Return the [x, y] coordinate for the center point of the cell that contains the specified text.  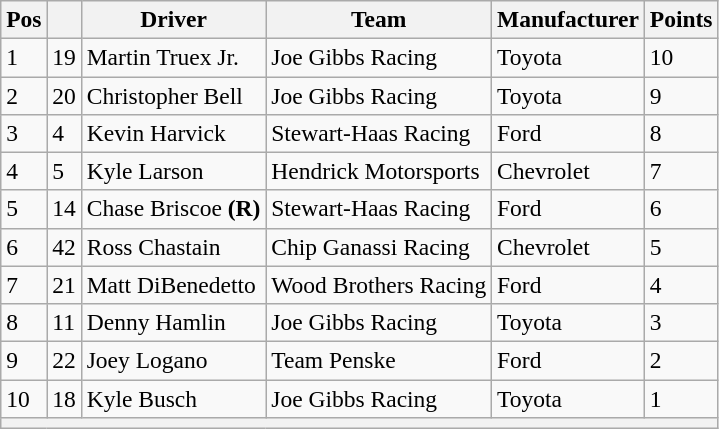
Kyle Busch [174, 398]
Chase Briscoe (R) [174, 209]
Ross Chastain [174, 247]
Team Penske [379, 360]
Team [379, 19]
Chip Ganassi Racing [379, 247]
Martin Truex Jr. [174, 57]
Driver [174, 19]
Wood Brothers Racing [379, 285]
Kevin Harvick [174, 133]
Points [681, 19]
14 [64, 209]
Denny Hamlin [174, 322]
Hendrick Motorsports [379, 171]
22 [64, 360]
Matt DiBenedetto [174, 285]
20 [64, 95]
21 [64, 285]
Manufacturer [568, 19]
42 [64, 247]
Joey Logano [174, 360]
Kyle Larson [174, 171]
Christopher Bell [174, 95]
18 [64, 398]
11 [64, 322]
19 [64, 57]
Pos [24, 19]
